Scan for the cell matching the given text and deliver its [X, Y] coordinate at center. 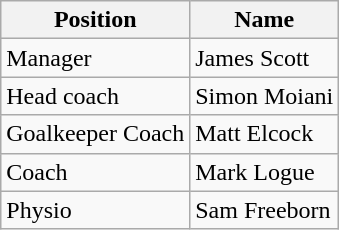
Goalkeeper Coach [96, 134]
James Scott [264, 58]
Name [264, 20]
Coach [96, 172]
Sam Freeborn [264, 210]
Mark Logue [264, 172]
Head coach [96, 96]
Physio [96, 210]
Manager [96, 58]
Position [96, 20]
Matt Elcock [264, 134]
Simon Moiani [264, 96]
